Determine the (x, y) coordinate at the center of the cell enclosing the given text.  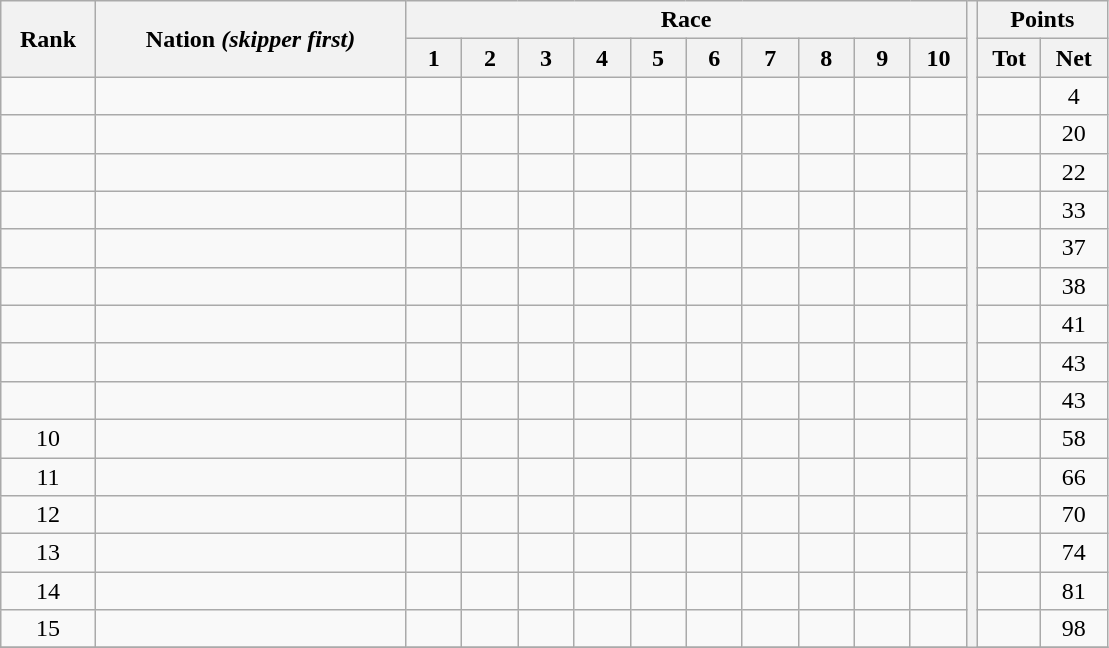
15 (48, 629)
2 (490, 58)
81 (1074, 591)
13 (48, 553)
20 (1074, 134)
66 (1074, 477)
7 (770, 58)
11 (48, 477)
6 (714, 58)
12 (48, 515)
74 (1074, 553)
3 (546, 58)
Points (1042, 20)
37 (1074, 248)
Nation (skipper first) (250, 39)
41 (1074, 324)
70 (1074, 515)
Rank (48, 39)
5 (658, 58)
58 (1074, 438)
Net (1074, 58)
14 (48, 591)
22 (1074, 172)
8 (826, 58)
Tot (1008, 58)
1 (434, 58)
98 (1074, 629)
38 (1074, 286)
33 (1074, 210)
9 (882, 58)
Race (686, 20)
